For the text-containing cell, return its midpoint in (X, Y) coordinate format. 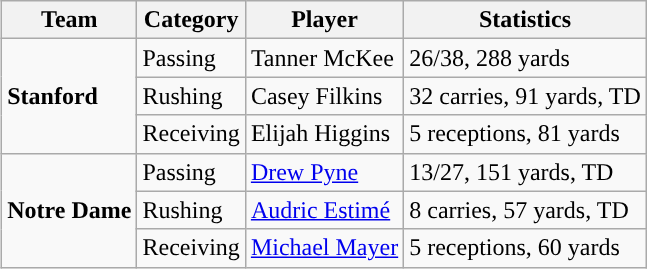
8 carries, 57 yards, TD (526, 210)
5 receptions, 60 yards (526, 248)
Tanner McKee (324, 58)
32 carries, 91 yards, TD (526, 96)
Category (191, 20)
13/27, 151 yards, TD (526, 172)
Player (324, 20)
Michael Mayer (324, 248)
Stanford (70, 96)
5 receptions, 81 yards (526, 134)
Elijah Higgins (324, 134)
Notre Dame (70, 210)
Team (70, 20)
Casey Filkins (324, 96)
Drew Pyne (324, 172)
Audric Estimé (324, 210)
Statistics (526, 20)
26/38, 288 yards (526, 58)
